Detect which cell encompasses the target text, then output its (x, y) center coordinate. 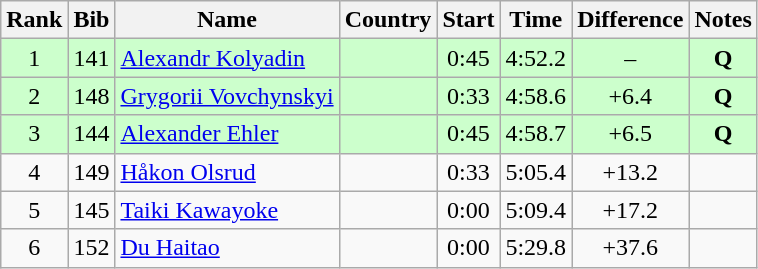
4 (34, 172)
1 (34, 58)
148 (92, 96)
+13.2 (630, 172)
Alexander Ehler (227, 134)
Country (388, 20)
Du Haitao (227, 248)
+6.5 (630, 134)
Rank (34, 20)
+6.4 (630, 96)
– (630, 58)
+17.2 (630, 210)
4:58.6 (536, 96)
+37.6 (630, 248)
144 (92, 134)
Taiki Kawayoke (227, 210)
Alexandr Kolyadin (227, 58)
Time (536, 20)
Difference (630, 20)
152 (92, 248)
Notes (723, 20)
5:05.4 (536, 172)
Håkon Olsrud (227, 172)
6 (34, 248)
Bib (92, 20)
Grygorii Vovchynskyi (227, 96)
149 (92, 172)
5:09.4 (536, 210)
Name (227, 20)
5:29.8 (536, 248)
Start (468, 20)
145 (92, 210)
4:52.2 (536, 58)
3 (34, 134)
141 (92, 58)
2 (34, 96)
4:58.7 (536, 134)
5 (34, 210)
